Scan for the cell matching the given text and deliver its [X, Y] coordinate at center. 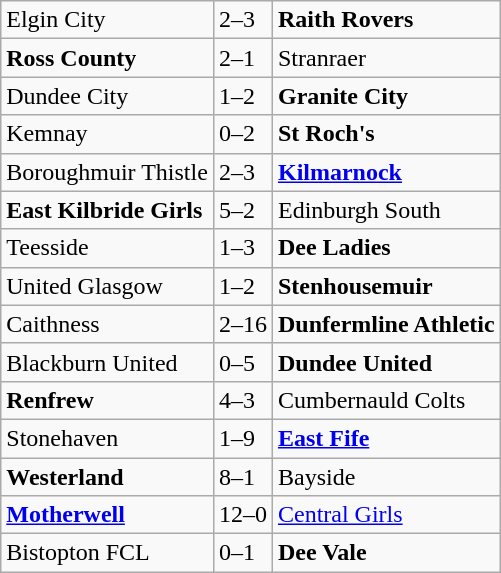
0–1 [242, 553]
Kemnay [108, 134]
East Fife [386, 438]
Stenhousemuir [386, 286]
East Kilbride Girls [108, 210]
Renfrew [108, 400]
Caithness [108, 324]
4–3 [242, 400]
St Roch's [386, 134]
Stonehaven [108, 438]
Kilmarnock [386, 172]
Cumbernauld Colts [386, 400]
1–9 [242, 438]
Bayside [386, 477]
Bistopton FCL [108, 553]
Westerland [108, 477]
2–1 [242, 58]
12–0 [242, 515]
Raith Rovers [386, 20]
5–2 [242, 210]
Dundee United [386, 362]
Teesside [108, 248]
Dee Ladies [386, 248]
Motherwell [108, 515]
Boroughmuir Thistle [108, 172]
Dee Vale [386, 553]
Blackburn United [108, 362]
Ross County [108, 58]
United Glasgow [108, 286]
Central Girls [386, 515]
0–2 [242, 134]
Dunfermline Athletic [386, 324]
Granite City [386, 96]
2–16 [242, 324]
8–1 [242, 477]
Dundee City [108, 96]
Edinburgh South [386, 210]
1–3 [242, 248]
Stranraer [386, 58]
Elgin City [108, 20]
0–5 [242, 362]
